Extract the (X, Y) coordinate from the center of the cell holding the provided text.  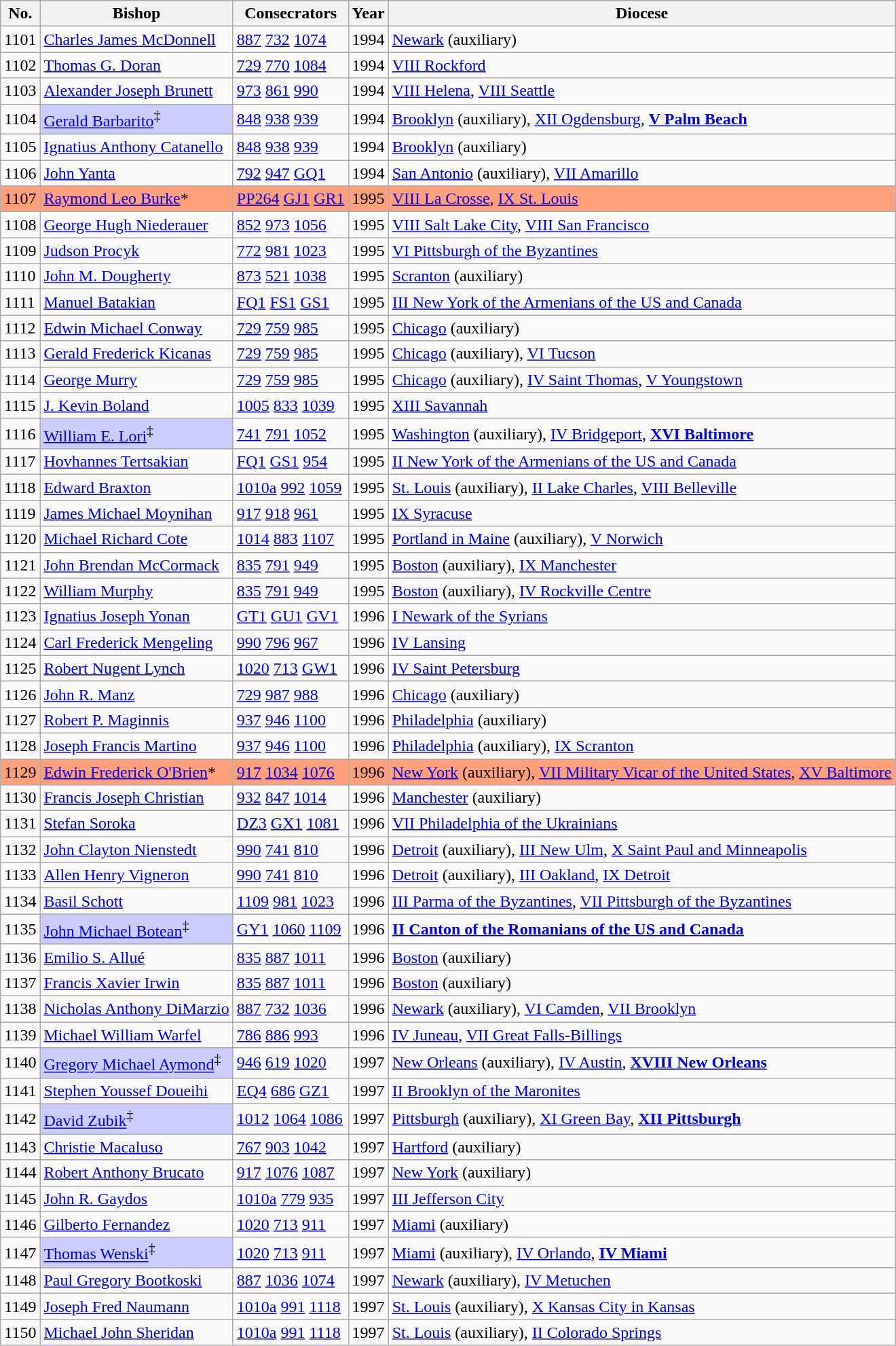
Manuel Batakian (136, 302)
Francis Joseph Christian (136, 798)
Stephen Youssef Doueihi (136, 1091)
Edwin Frederick O'Brien* (136, 772)
Alexander Joseph Brunett (136, 91)
Basil Schott (136, 901)
Brooklyn (auxiliary), XII Ogdensburg, V Palm Beach (642, 120)
1107 (20, 199)
Newark (auxiliary) (642, 39)
J. Kevin Boland (136, 405)
772 981 1023 (291, 251)
Robert Nugent Lynch (136, 668)
Chicago (auxiliary), IV Saint Thomas, V Youngstown (642, 380)
Robert Anthony Brucato (136, 1173)
1109 981 1023 (291, 901)
Newark (auxiliary), IV Metuchen (642, 1281)
New York (auxiliary), VII Military Vicar of the United States, XV Baltimore (642, 772)
1005 833 1039 (291, 405)
1134 (20, 901)
Michael William Warfel (136, 1035)
Hartford (auxiliary) (642, 1147)
II New York of the Armenians of the US and Canada (642, 462)
Thomas Wenski‡ (136, 1252)
1105 (20, 147)
Miami (auxiliary) (642, 1224)
Philadelphia (auxiliary) (642, 720)
Detroit (auxiliary), III New Ulm, X Saint Paul and Minneapolis (642, 850)
1123 (20, 617)
Manchester (auxiliary) (642, 798)
Newark (auxiliary), VI Camden, VII Brooklyn (642, 1009)
Boston (auxiliary), IV Rockville Centre (642, 591)
1012 1064 1086 (291, 1119)
William E. Lori‡ (136, 433)
1114 (20, 380)
San Antonio (auxiliary), VII Amarillo (642, 173)
887 732 1036 (291, 1009)
John Michael Botean‡ (136, 929)
1014 883 1107 (291, 539)
917 1034 1076 (291, 772)
729 987 988 (291, 694)
1010a 779 935 (291, 1199)
729 770 1084 (291, 65)
Chicago (auxiliary), VI Tucson (642, 354)
FQ1 FS1 GS1 (291, 302)
IV Lansing (642, 642)
Charles James McDonnell (136, 39)
1108 (20, 225)
IV Saint Petersburg (642, 668)
Christie Macaluso (136, 1147)
Diocese (642, 14)
1126 (20, 694)
1010a 992 1059 (291, 488)
1137 (20, 983)
Paul Gregory Bootkoski (136, 1281)
St. Louis (auxiliary), X Kansas City in Kansas (642, 1307)
873 521 1038 (291, 276)
1140 (20, 1063)
Hovhannes Tertsakian (136, 462)
1131 (20, 824)
1109 (20, 251)
1145 (20, 1199)
1139 (20, 1035)
1020 713 GW1 (291, 668)
1115 (20, 405)
Gerald Frederick Kicanas (136, 354)
John R. Manz (136, 694)
Scranton (auxiliary) (642, 276)
1113 (20, 354)
VII Philadelphia of the Ukrainians (642, 824)
III Jefferson City (642, 1199)
Bishop (136, 14)
1102 (20, 65)
Pittsburgh (auxiliary), XI Green Bay, XII Pittsburgh (642, 1119)
John Yanta (136, 173)
946 619 1020 (291, 1063)
1119 (20, 513)
1143 (20, 1147)
1106 (20, 173)
Judson Procyk (136, 251)
Boston (auxiliary), IX Manchester (642, 565)
1144 (20, 1173)
1111 (20, 302)
1128 (20, 746)
Gregory Michael Aymond‡ (136, 1063)
Carl Frederick Mengeling (136, 642)
John R. Gaydos (136, 1199)
1120 (20, 539)
1124 (20, 642)
Michael John Sheridan (136, 1332)
PP264 GJ1 GR1 (291, 199)
741 791 1052 (291, 433)
William Murphy (136, 591)
II Brooklyn of the Maronites (642, 1091)
VIII Helena, VIII Seattle (642, 91)
Ignatius Anthony Catanello (136, 147)
George Murry (136, 380)
1135 (20, 929)
917 1076 1087 (291, 1173)
887 732 1074 (291, 39)
James Michael Moynihan (136, 513)
852 973 1056 (291, 225)
786 886 993 (291, 1035)
1149 (20, 1307)
VI Pittsburgh of the Byzantines (642, 251)
1148 (20, 1281)
1117 (20, 462)
Allen Henry Vigneron (136, 875)
1146 (20, 1224)
GY1 1060 1109 (291, 929)
1103 (20, 91)
917 918 961 (291, 513)
George Hugh Niederauer (136, 225)
990 796 967 (291, 642)
III Parma of the Byzantines, VII Pittsburgh of the Byzantines (642, 901)
Emilio S. Allué (136, 957)
1141 (20, 1091)
Joseph Fred Naumann (136, 1307)
II Canton of the Romanians of the US and Canada (642, 929)
IX Syracuse (642, 513)
Stefan Soroka (136, 824)
932 847 1014 (291, 798)
1133 (20, 875)
Portland in Maine (auxiliary), V Norwich (642, 539)
1122 (20, 591)
Francis Xavier Irwin (136, 983)
1127 (20, 720)
Edward Braxton (136, 488)
New York (auxiliary) (642, 1173)
1138 (20, 1009)
David Zubik‡ (136, 1119)
1129 (20, 772)
VIII La Crosse, IX St. Louis (642, 199)
VIII Salt Lake City, VIII San Francisco (642, 225)
Gerald Barbarito‡ (136, 120)
1142 (20, 1119)
VIII Rockford (642, 65)
St. Louis (auxiliary), II Lake Charles, VIII Belleville (642, 488)
Edwin Michael Conway (136, 328)
John Clayton Nienstedt (136, 850)
GT1 GU1 GV1 (291, 617)
1150 (20, 1332)
John M. Dougherty (136, 276)
Year (368, 14)
1147 (20, 1252)
Joseph Francis Martino (136, 746)
1132 (20, 850)
Consecrators (291, 14)
I Newark of the Syrians (642, 617)
1121 (20, 565)
FQ1 GS1 954 (291, 462)
767 903 1042 (291, 1147)
Brooklyn (auxiliary) (642, 147)
EQ4 686 GZ1 (291, 1091)
IV Juneau, VII Great Falls-Billings (642, 1035)
792 947 GQ1 (291, 173)
Nicholas Anthony DiMarzio (136, 1009)
Raymond Leo Burke* (136, 199)
1110 (20, 276)
DZ3 GX1 1081 (291, 824)
Ignatius Joseph Yonan (136, 617)
John Brendan McCormack (136, 565)
1136 (20, 957)
Michael Richard Cote (136, 539)
1104 (20, 120)
Miami (auxiliary), IV Orlando, IV Miami (642, 1252)
Thomas G. Doran (136, 65)
887 1036 1074 (291, 1281)
Robert P. Maginnis (136, 720)
Philadelphia (auxiliary), IX Scranton (642, 746)
Gilberto Fernandez (136, 1224)
XIII Savannah (642, 405)
1130 (20, 798)
St. Louis (auxiliary), II Colorado Springs (642, 1332)
New Orleans (auxiliary), IV Austin, XVIII New Orleans (642, 1063)
Washington (auxiliary), IV Bridgeport, XVI Baltimore (642, 433)
Detroit (auxiliary), III Oakland, IX Detroit (642, 875)
No. (20, 14)
1116 (20, 433)
1112 (20, 328)
1101 (20, 39)
973 861 990 (291, 91)
1125 (20, 668)
1118 (20, 488)
III New York of the Armenians of the US and Canada (642, 302)
